Detect which cell encompasses the target text, then output its [x, y] center coordinate. 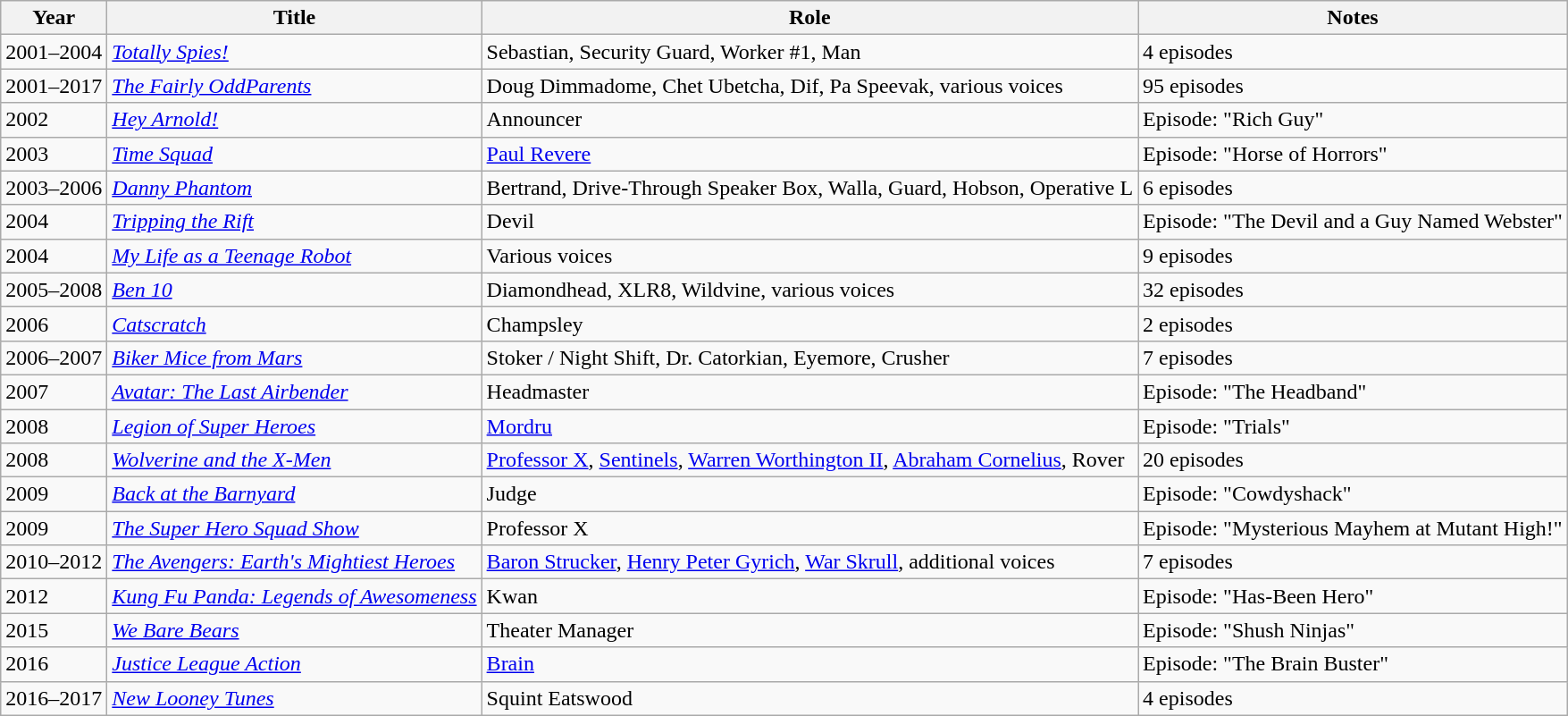
Champsley [809, 324]
2003 [54, 154]
Kung Fu Panda: Legends of Awesomeness [295, 596]
We Bare Bears [295, 630]
Episode: "The Brain Buster" [1353, 664]
Episode: "The Devil and a Guy Named Webster" [1353, 222]
2 episodes [1353, 324]
2012 [54, 596]
2016–2017 [54, 698]
Episode: "Has-Been Hero" [1353, 596]
Role [809, 18]
Notes [1353, 18]
2001–2004 [54, 52]
Episode: "Trials" [1353, 426]
Avatar: The Last Airbender [295, 392]
Totally Spies! [295, 52]
Headmaster [809, 392]
Hey Arnold! [295, 120]
Justice League Action [295, 664]
Kwan [809, 596]
2015 [54, 630]
Baron Strucker, Henry Peter Gyrich, War Skrull, additional voices [809, 562]
Biker Mice from Mars [295, 358]
Year [54, 18]
The Avengers: Earth's Mightiest Heroes [295, 562]
Episode: "Cowdyshack" [1353, 494]
Wolverine and the X-Men [295, 460]
New Looney Tunes [295, 698]
Brain [809, 664]
Paul Revere [809, 154]
9 episodes [1353, 256]
My Life as a Teenage Robot [295, 256]
2006 [54, 324]
Time Squad [295, 154]
2005–2008 [54, 290]
Episode: "Horse of Horrors" [1353, 154]
Ben 10 [295, 290]
Judge [809, 494]
2001–2017 [54, 86]
Episode: "Rich Guy" [1353, 120]
Bertrand, Drive-Through Speaker Box, Walla, Guard, Hobson, Operative L [809, 188]
Tripping the Rift [295, 222]
2010–2012 [54, 562]
Squint Eatswood [809, 698]
Back at the Barnyard [295, 494]
Episode: "Shush Ninjas" [1353, 630]
Doug Dimmadome, Chet Ubetcha, Dif, Pa Speevak, various voices [809, 86]
Mordru [809, 426]
2016 [54, 664]
20 episodes [1353, 460]
Various voices [809, 256]
2002 [54, 120]
95 episodes [1353, 86]
2007 [54, 392]
Professor X [809, 528]
Catscratch [295, 324]
The Super Hero Squad Show [295, 528]
The Fairly OddParents [295, 86]
Devil [809, 222]
2003–2006 [54, 188]
Theater Manager [809, 630]
Diamondhead, XLR8, Wildvine, various voices [809, 290]
Stoker / Night Shift, Dr. Catorkian, Eyemore, Crusher [809, 358]
2006–2007 [54, 358]
Title [295, 18]
Announcer [809, 120]
6 episodes [1353, 188]
32 episodes [1353, 290]
Episode: "Mysterious Mayhem at Mutant High!" [1353, 528]
Danny Phantom [295, 188]
Professor X, Sentinels, Warren Worthington II, Abraham Cornelius, Rover [809, 460]
Episode: "The Headband" [1353, 392]
Legion of Super Heroes [295, 426]
Sebastian, Security Guard, Worker #1, Man [809, 52]
